Return (X, Y) of the center of cell containing provided text 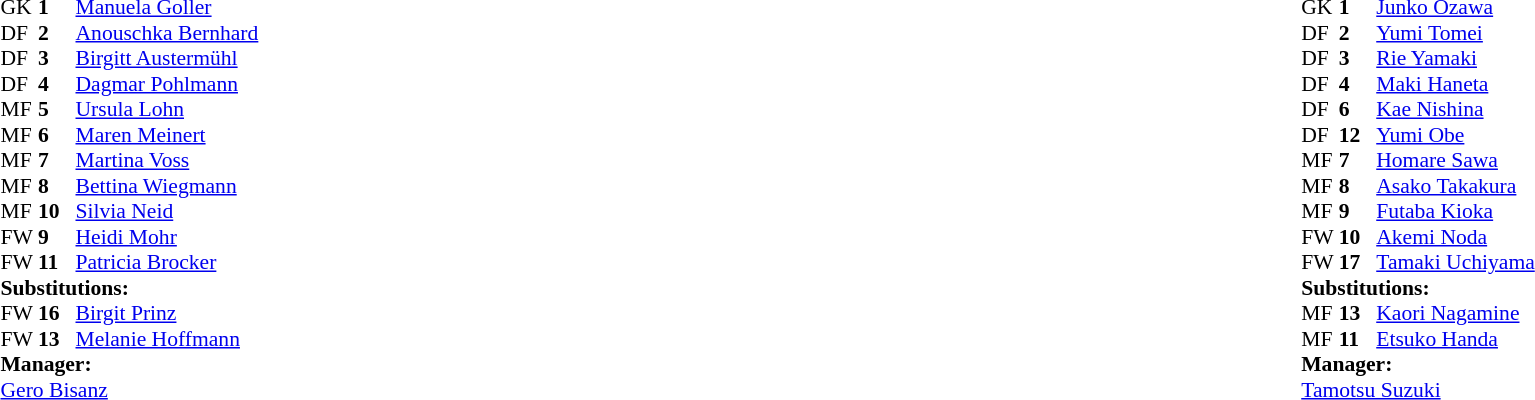
Kaori Nagamine (1456, 313)
17 (1358, 263)
Akemi Noda (1456, 237)
Maki Haneta (1456, 84)
Dagmar Pohlmann (168, 84)
Melanie Hoffmann (168, 339)
Etsuko Handa (1456, 339)
Maren Meinert (168, 135)
Anouschka Bernhard (168, 33)
Yumi Tomei (1456, 33)
Patricia Brocker (168, 263)
Bettina Wiegmann (168, 186)
16 (57, 313)
12 (1358, 135)
Asako Takakura (1456, 186)
Martina Voss (168, 161)
Silvia Neid (168, 211)
Birgitt Austermühl (168, 59)
5 (57, 109)
Tamaki Uchiyama (1456, 263)
Rie Yamaki (1456, 59)
Ursula Lohn (168, 109)
Futaba Kioka (1456, 211)
Birgit Prinz (168, 313)
Homare Sawa (1456, 161)
Heidi Mohr (168, 237)
Kae Nishina (1456, 109)
Yumi Obe (1456, 135)
